Output the (x, y) coordinate of the center of the cell containing the given text.  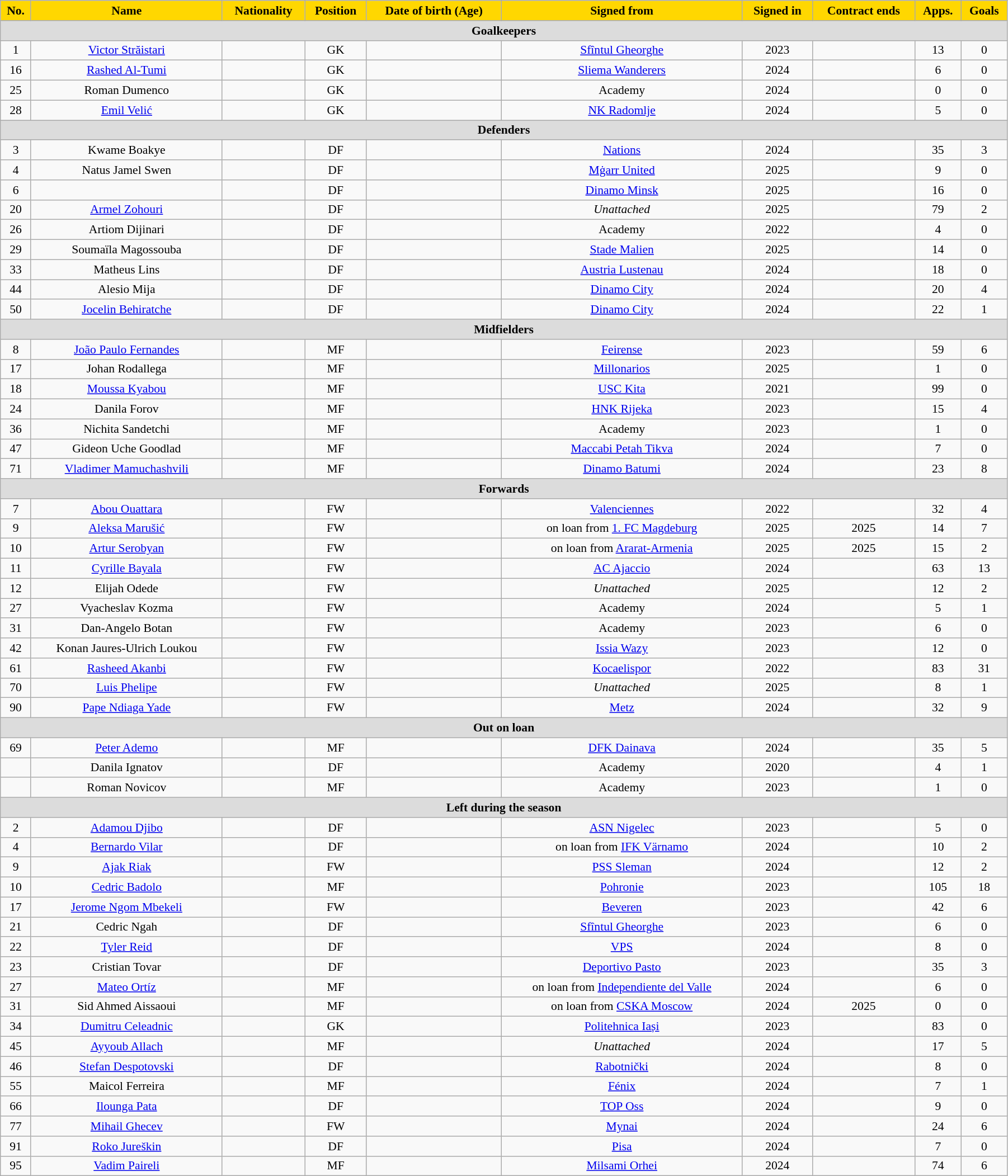
AC Ajaccio (622, 569)
Valenciennes (622, 509)
Natus Jamel Swen (126, 170)
Fénix (622, 1087)
21 (16, 927)
Out on loan (504, 728)
Defenders (504, 130)
Signed from (622, 11)
Goals (984, 11)
44 (16, 290)
PSS Sleman (622, 867)
Goalkeepers (504, 31)
Stefan Despotovski (126, 1066)
Jerome Ngom Mbekeli (126, 907)
Bernardo Vilar (126, 847)
47 (16, 449)
61 (16, 668)
Matheus Lins (126, 270)
Metz (622, 708)
Mateo Ortíz (126, 987)
Pape Ndiaga Yade (126, 708)
11 (16, 569)
29 (16, 250)
79 (938, 210)
Cedric Badolo (126, 887)
Roman Novicov (126, 788)
Ajak Riak (126, 867)
Peter Ademo (126, 748)
HNK Rijeka (622, 409)
Gideon Uche Goodlad (126, 449)
Ayyoub Allach (126, 1047)
Roko Jureškin (126, 1146)
Moussa Kyabou (126, 389)
91 (16, 1146)
25 (16, 91)
Position (336, 11)
Mġarr United (622, 170)
Dan-Angelo Botan (126, 629)
Name (126, 11)
Contract ends (864, 11)
Tyler Reid (126, 947)
45 (16, 1047)
Milsami Orhei (622, 1166)
Nationality (263, 11)
Nations (622, 150)
on loan from IFK Värnamo (622, 847)
Sid Ahmed Aissaoui (126, 1007)
Ilounga Pata (126, 1107)
Millonarios (622, 369)
Soumaïla Magossouba (126, 250)
Midfielders (504, 329)
DFK Dainava (622, 748)
36 (16, 429)
on loan from Ararat-Armenia (622, 549)
33 (16, 270)
Maccabi Petah Tikva (622, 449)
Johan Rodallega (126, 369)
Cristian Tovar (126, 967)
on loan from CSKA Moscow (622, 1007)
Austria Lustenau (622, 270)
Rabotnički (622, 1066)
Danila Ignatov (126, 768)
2020 (778, 768)
Emil Velić (126, 110)
Adamou Djibo (126, 828)
Date of birth (Age) (434, 11)
Issia Wazy (622, 648)
59 (938, 350)
Rashed Al-Tumi (126, 70)
90 (16, 708)
Apps. (938, 11)
Elijah Odede (126, 588)
34 (16, 1027)
Mihail Ghecev (126, 1126)
on loan from Independiente del Valle (622, 987)
77 (16, 1126)
Cedric Ngah (126, 927)
Mynai (622, 1126)
NK Radomlje (622, 110)
Politehnica Iași (622, 1027)
USC Kita (622, 389)
VPS (622, 947)
TOP Oss (622, 1107)
João Paulo Fernandes (126, 350)
on loan from 1. FC Magdeburg (622, 528)
Vyacheslav Kozma (126, 608)
69 (16, 748)
Konan Jaures-Ulrich Loukou (126, 648)
Beveren (622, 907)
Forwards (504, 489)
71 (16, 469)
Kwame Boakye (126, 150)
28 (16, 110)
Stade Malien (622, 250)
Luis Phelipe (126, 688)
Artur Serobyan (126, 549)
No. (16, 11)
Sliema Wanderers (622, 70)
ASN Nigelec (622, 828)
66 (16, 1107)
Cyrille Bayala (126, 569)
63 (938, 569)
55 (16, 1087)
Dinamo Batumi (622, 469)
Jocelin Behiratche (126, 310)
Dumitru Celeadnic (126, 1027)
105 (938, 887)
99 (938, 389)
Signed in (778, 11)
Deportivo Pasto (622, 967)
Maicol Ferreira (126, 1087)
Vadim Paireli (126, 1166)
Nichita Sandetchi (126, 429)
Feirense (622, 350)
26 (16, 230)
Kocaelispor (622, 668)
Victor Străistari (126, 50)
Danila Forov (126, 409)
74 (938, 1166)
Roman Dumenco (126, 91)
Alesio Mija (126, 290)
2021 (778, 389)
Armel Zohouri (126, 210)
Abou Ouattara (126, 509)
Rasheed Akanbi (126, 668)
Dinamo Minsk (622, 190)
50 (16, 310)
Pohronie (622, 887)
95 (16, 1166)
Artiom Dijinari (126, 230)
Pisa (622, 1146)
70 (16, 688)
Vladimer Mamuchashvili (126, 469)
Aleksa Marušić (126, 528)
Left during the season (504, 807)
46 (16, 1066)
